Find where the given text appears and provide that cell's center as [X, Y] coordinate. 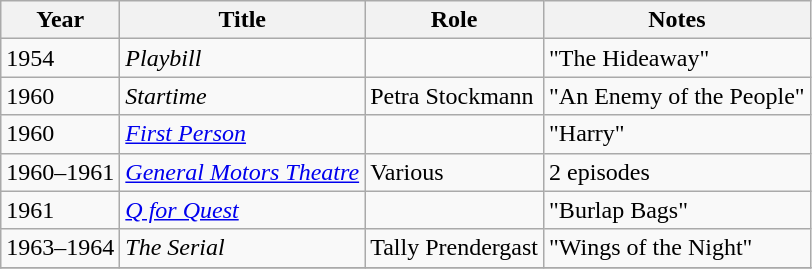
Title [242, 20]
1961 [60, 210]
Notes [678, 20]
Various [454, 172]
The Serial [242, 248]
"An Enemy of the People" [678, 96]
Playbill [242, 58]
Tally Prendergast [454, 248]
"The Hideaway" [678, 58]
2 episodes [678, 172]
1960–1961 [60, 172]
1963–1964 [60, 248]
Q for Quest [242, 210]
Petra Stockmann [454, 96]
"Burlap Bags" [678, 210]
1954 [60, 58]
"Harry" [678, 134]
First Person [242, 134]
"Wings of the Night" [678, 248]
Year [60, 20]
Startime [242, 96]
General Motors Theatre [242, 172]
Role [454, 20]
